Extract the [X, Y] coordinate from the center of the cell holding the provided text.  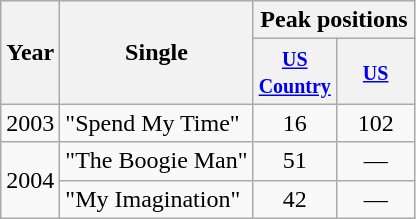
Single [156, 52]
US Country [294, 72]
"The Boogie Man" [156, 161]
"Spend My Time" [156, 123]
51 [294, 161]
2003 [30, 123]
"My Imagination" [156, 199]
42 [294, 199]
2004 [30, 180]
102 [376, 123]
Year [30, 52]
US [376, 72]
16 [294, 123]
Peak positions [334, 20]
